Identify which cell holds the provided text, then report its (x, y) central coordinate. 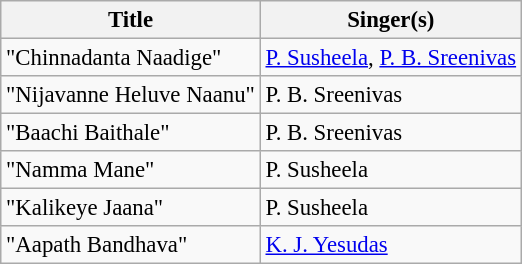
"Chinnadanta Naadige" (130, 58)
"Aapath Bandhava" (130, 245)
"Nijavanne Heluve Naanu" (130, 95)
"Namma Mane" (130, 170)
"Kalikeye Jaana" (130, 208)
K. J. Yesudas (390, 245)
Title (130, 20)
P. Susheela, P. B. Sreenivas (390, 58)
Singer(s) (390, 20)
"Baachi Baithale" (130, 133)
